Scan for the cell matching the given text and deliver its [X, Y] coordinate at center. 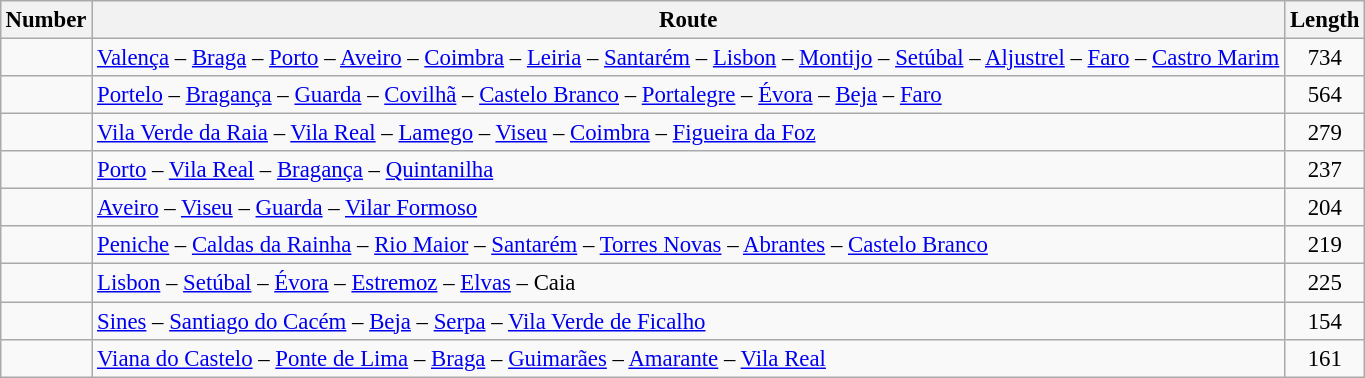
Lisbon – Setúbal – Évora – Estremoz – Elvas – Caia [688, 283]
Number [46, 20]
564 [1325, 95]
225 [1325, 283]
Peniche – Caldas da Rainha – Rio Maior – Santarém – Torres Novas – Abrantes – Castelo Branco [688, 245]
204 [1325, 208]
237 [1325, 170]
Aveiro – Viseu – Guarda – Vilar Formoso [688, 208]
Vila Verde da Raia – Vila Real – Lamego – Viseu – Coimbra – Figueira da Foz [688, 133]
161 [1325, 358]
Portelo – Bragança – Guarda – Covilhã – Castelo Branco – Portalegre – Évora – Beja – Faro [688, 95]
Viana do Castelo – Ponte de Lima – Braga – Guimarães – Amarante – Vila Real [688, 358]
Porto – Vila Real – Bragança – Quintanilha [688, 170]
279 [1325, 133]
734 [1325, 57]
Route [688, 20]
Valença – Braga – Porto – Aveiro – Coimbra – Leiria – Santarém – Lisbon – Montijo – Setúbal – Aljustrel – Faro – Castro Marim [688, 57]
219 [1325, 245]
Length [1325, 20]
Sines – Santiago do Cacém – Beja – Serpa – Vila Verde de Ficalho [688, 321]
154 [1325, 321]
